Capture the cell that displays the provided text and extract its [x, y] central coordinate. 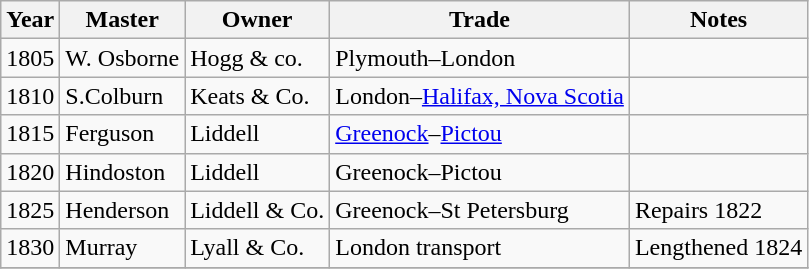
Repairs 1822 [718, 210]
Trade [480, 20]
Notes [718, 20]
London–Halifax, Nova Scotia [480, 96]
Hogg & co. [258, 58]
Hindoston [122, 172]
1830 [30, 248]
Lyall & Co. [258, 248]
Year [30, 20]
Lengthened 1824 [718, 248]
Owner [258, 20]
Henderson [122, 210]
1810 [30, 96]
1815 [30, 134]
Ferguson [122, 134]
Master [122, 20]
1825 [30, 210]
Greenock–St Petersburg [480, 210]
Murray [122, 248]
Plymouth–London [480, 58]
S.Colburn [122, 96]
Liddell & Co. [258, 210]
London transport [480, 248]
1820 [30, 172]
W. Osborne [122, 58]
Keats & Co. [258, 96]
1805 [30, 58]
